Pinpoint the cell where the given text exists, returning its (X, Y) midpoint coordinate. 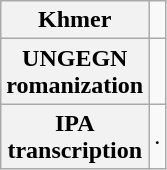
Khmer (75, 20)
. (158, 136)
IPAtranscription (75, 136)
UNGEGNromanization (75, 72)
